Return the [x, y] coordinate for the center point of the cell that contains the specified text.  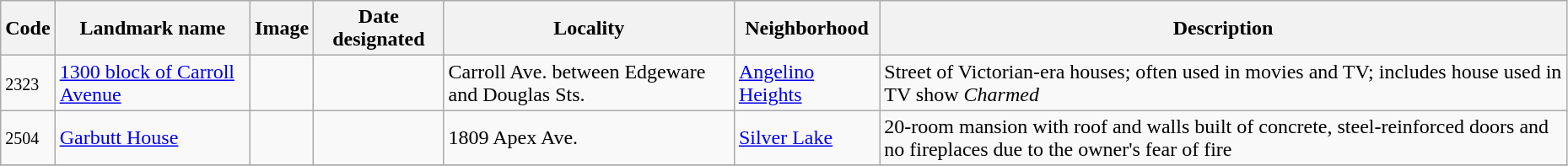
Street of Victorian-era houses; often used in movies and TV; includes house used in TV show Charmed [1223, 83]
1300 block of Carroll Avenue [152, 83]
Carroll Ave. between Edgeware and Douglas Sts. [589, 83]
1809 Apex Ave. [589, 138]
Silver Lake [806, 138]
2323 [28, 83]
Image [282, 29]
Locality [589, 29]
20-room mansion with roof and walls built of concrete, steel-reinforced doors and no fireplaces due to the owner's fear of fire [1223, 138]
Landmark name [152, 29]
Angelino Heights [806, 83]
Description [1223, 29]
Date designated [379, 29]
Neighborhood [806, 29]
Code [28, 29]
Garbutt House [152, 138]
2504 [28, 138]
